Identify which cell holds the provided text, then report its (x, y) central coordinate. 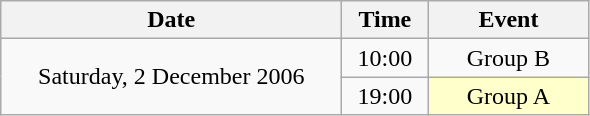
Group A (508, 96)
Saturday, 2 December 2006 (172, 77)
Group B (508, 58)
19:00 (385, 96)
Event (508, 20)
Date (172, 20)
Time (385, 20)
10:00 (385, 58)
